Identify which cell holds the provided text, then report its (x, y) central coordinate. 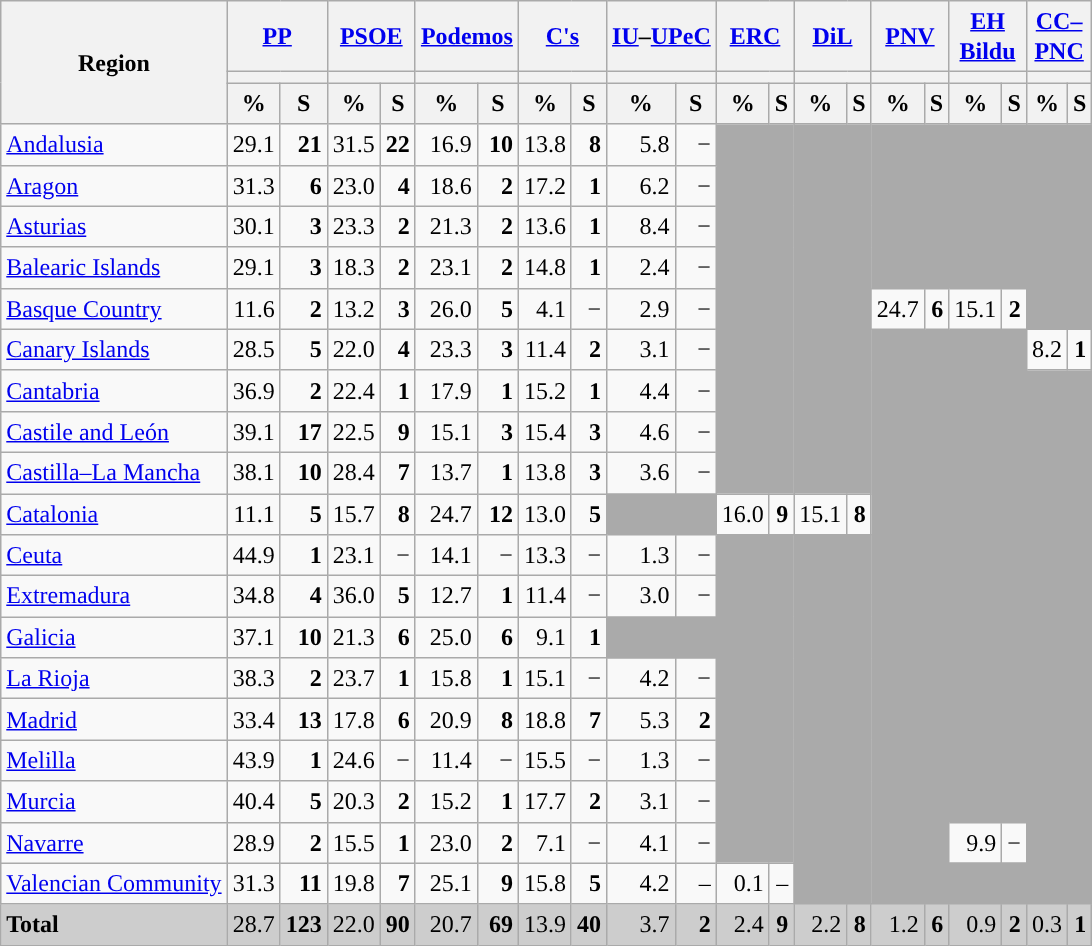
Valencian Community (114, 884)
28.4 (354, 472)
13.2 (354, 308)
9.1 (544, 638)
Castile and León (114, 432)
Ceuta (114, 556)
Navarre (114, 842)
La Rioja (114, 678)
69 (498, 924)
40 (588, 924)
11 (304, 884)
28.9 (254, 842)
Podemos (466, 36)
DiL (832, 36)
90 (398, 924)
8.4 (642, 226)
16.0 (742, 514)
15.4 (544, 432)
2.9 (642, 308)
C's (562, 36)
13.9 (544, 924)
Extremadura (114, 596)
Asturias (114, 226)
4.4 (642, 390)
18.8 (544, 720)
Total (114, 924)
Catalonia (114, 514)
13.0 (544, 514)
PSOE (371, 36)
30.1 (254, 226)
17.8 (354, 720)
20.9 (446, 720)
EH Bildu (988, 36)
Basque Country (114, 308)
36.9 (254, 390)
16.9 (446, 144)
12 (498, 514)
13.3 (544, 556)
12.7 (446, 596)
1.2 (898, 924)
4.6 (642, 432)
43.9 (254, 760)
0.3 (1046, 924)
38.1 (254, 472)
0.9 (976, 924)
14.1 (446, 556)
5.8 (642, 144)
Galicia (114, 638)
17 (304, 432)
18.3 (354, 268)
17.7 (544, 802)
Castilla–La Mancha (114, 472)
37.1 (254, 638)
20.7 (446, 924)
36.0 (354, 596)
6.2 (642, 186)
0.1 (742, 884)
2.2 (820, 924)
Cantabria (114, 390)
Balearic Islands (114, 268)
18.6 (446, 186)
33.4 (254, 720)
11.6 (254, 308)
123 (304, 924)
24.6 (354, 760)
25.0 (446, 638)
3.7 (642, 924)
14.8 (544, 268)
17.2 (544, 186)
39.1 (254, 432)
34.8 (254, 596)
PNV (910, 36)
CC–PNC (1058, 36)
PP (277, 36)
13.7 (446, 472)
3.6 (642, 472)
Aragon (114, 186)
Canary Islands (114, 350)
44.9 (254, 556)
7.1 (544, 842)
Murcia (114, 802)
Andalusia (114, 144)
Region (114, 62)
40.4 (254, 802)
23.7 (354, 678)
26.0 (446, 308)
8.2 (1046, 350)
19.8 (354, 884)
Melilla (114, 760)
ERC (754, 36)
22.5 (354, 432)
31.5 (354, 144)
17.9 (446, 390)
28.7 (254, 924)
15.7 (354, 514)
3.0 (642, 596)
11.1 (254, 514)
28.5 (254, 350)
Madrid (114, 720)
22.4 (354, 390)
25.1 (446, 884)
13 (304, 720)
9.9 (976, 842)
22 (398, 144)
38.3 (254, 678)
5.3 (642, 720)
20.3 (354, 802)
IU–UPeC (662, 36)
21 (304, 144)
13.6 (544, 226)
